From the cell containing the given text, extract its center point as (X, Y) coordinate. 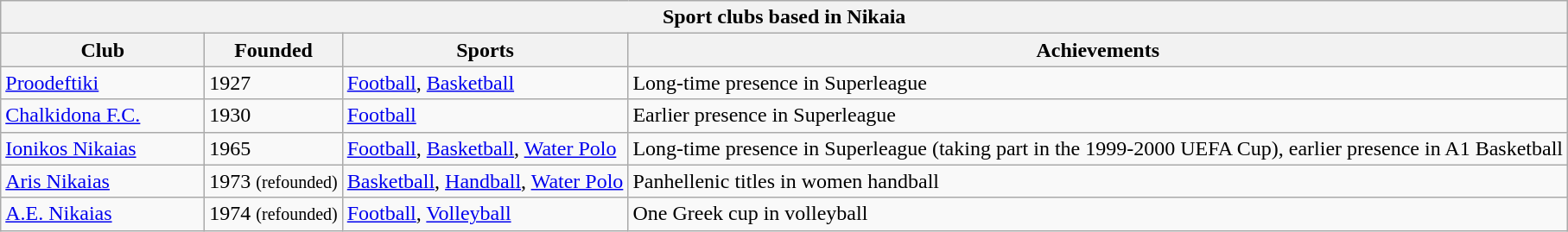
One Greek cup in volleyball (1098, 214)
Founded (273, 50)
1965 (273, 148)
Earlier presence in Superleague (1098, 116)
Club (103, 50)
Sport clubs based in Nikaia (784, 17)
1974 (refounded) (273, 214)
Aris Nikaias (103, 181)
Basketball, Handball, Water Polo (486, 181)
Chalkidona F.C. (103, 116)
Football, Volleyball (486, 214)
Long-time presence in Superleague (1098, 83)
Football, Basketball (486, 83)
Achievements (1098, 50)
1930 (273, 116)
A.E. Nikaias (103, 214)
Long-time presence in Superleague (taking part in the 1999-2000 UEFA Cup), earlier presence in A1 Basketball (1098, 148)
Proodeftiki (103, 83)
Ionikos Nikaias (103, 148)
Football (486, 116)
Sports (486, 50)
Panhellenic titles in women handball (1098, 181)
1927 (273, 83)
1973 (refounded) (273, 181)
Football, Basketball, Water Polo (486, 148)
